Extract the (x, y) coordinate from the center of the cell holding the provided text.  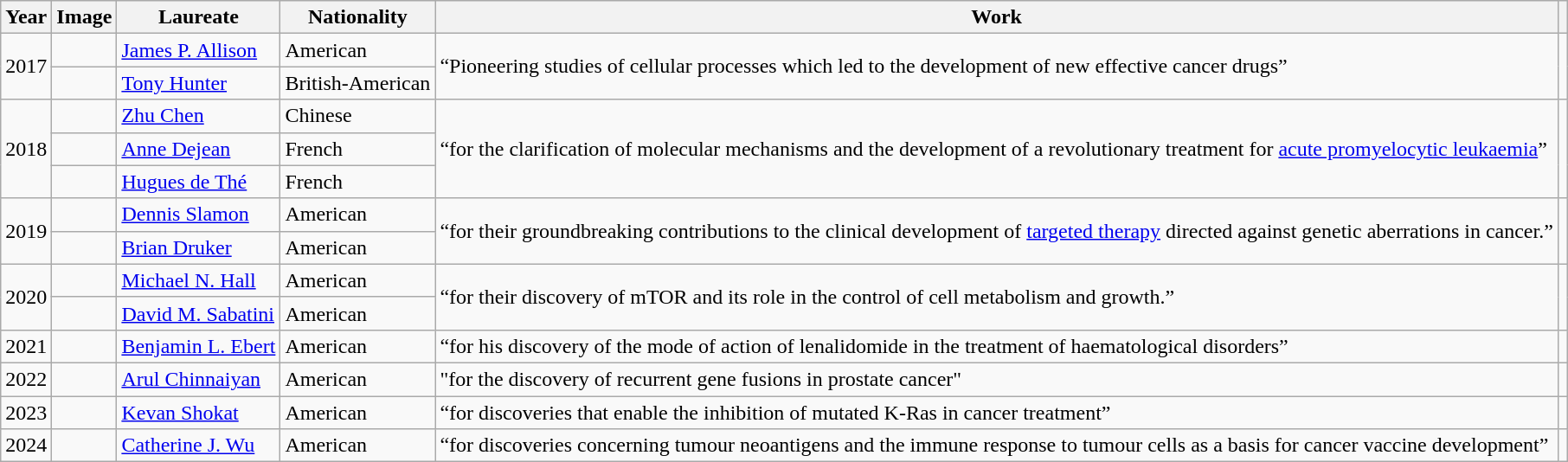
Dennis Slamon (199, 215)
Tony Hunter (199, 83)
“for discoveries that enable the inhibition of mutated K-Ras in cancer treatment” (997, 413)
Year (26, 17)
Zhu Chen (199, 116)
British-American (358, 83)
“for their groundbreaking contributions to the clinical development of targeted therapy directed against genetic aberrations in cancer.” (997, 231)
Michael N. Hall (199, 280)
"for the discovery of recurrent gene fusions in prostate cancer" (997, 379)
Chinese (358, 116)
2021 (26, 346)
Kevan Shokat (199, 413)
David M. Sabatini (199, 313)
2024 (26, 446)
Arul Chinnaiyan (199, 379)
Benjamin L. Ebert (199, 346)
2019 (26, 231)
“for his discovery of the mode of action of lenalidomide in the treatment of haematological disorders” (997, 346)
“for the clarification of molecular mechanisms and the development of a revolutionary treatment for acute promyelocytic leukaemia” (997, 149)
2018 (26, 149)
“Pioneering studies of cellular processes which led to the development of new effective cancer drugs” (997, 67)
Work (997, 17)
2017 (26, 67)
“for their discovery of mTOR and its role in the control of cell metabolism and growth.” (997, 297)
2022 (26, 379)
“for discoveries concerning tumour neoantigens and the immune response to tumour cells as a basis for cancer vaccine development” (997, 446)
Catherine J. Wu (199, 446)
2020 (26, 297)
Anne Dejean (199, 149)
Image (85, 17)
Hugues de Thé (199, 182)
Brian Druker (199, 247)
Nationality (358, 17)
James P. Allison (199, 50)
2023 (26, 413)
Laureate (199, 17)
